From the cell containing the given text, extract its center point as (X, Y) coordinate. 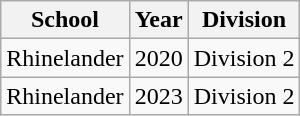
Division (244, 20)
2023 (158, 96)
2020 (158, 58)
School (65, 20)
Year (158, 20)
